Provide the [x, y] coordinate of the cell's center where the given text is located.  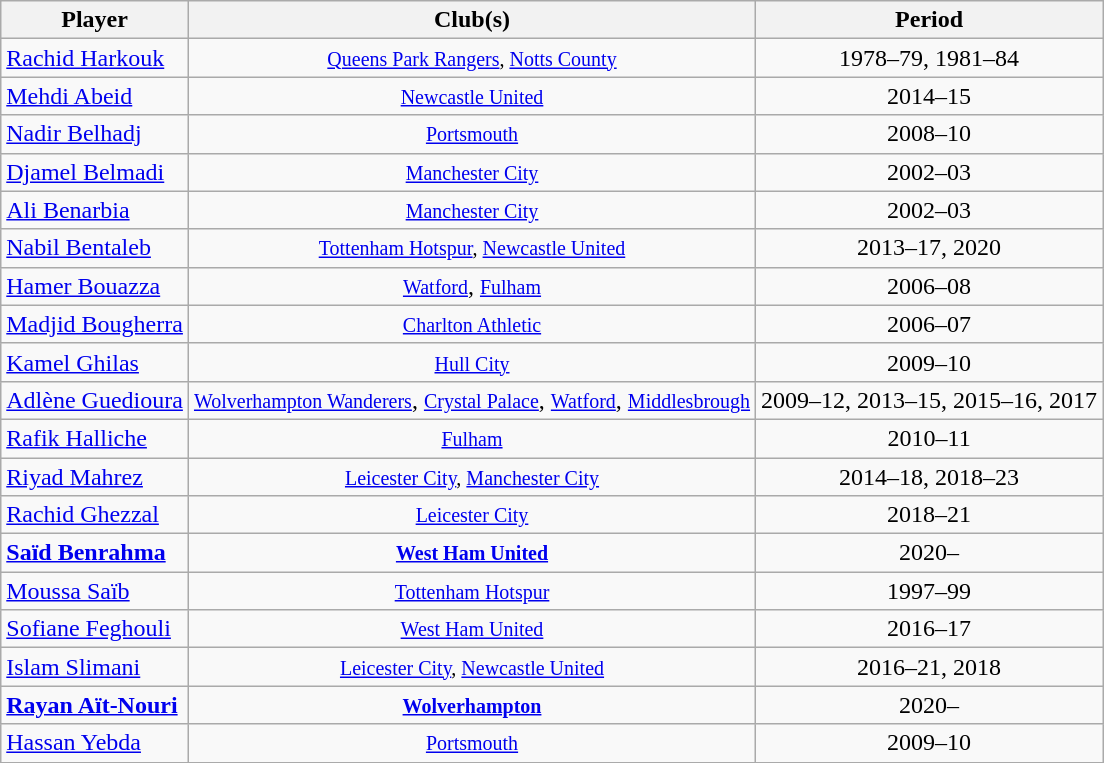
Leicester City [472, 515]
Ali Benarbia [95, 210]
2006–07 [930, 324]
Sofiane Feghouli [95, 629]
1978–79, 1981–84 [930, 58]
Madjid Bougherra [95, 324]
Hull City [472, 362]
Kamel Ghilas [95, 362]
Tottenham Hotspur [472, 591]
Fulham [472, 438]
Hassan Yebda [95, 743]
Player [95, 20]
Moussa Saïb [95, 591]
Club(s) [472, 20]
Saïd Benrahma [95, 553]
Newcastle United [472, 96]
Islam Slimani [95, 667]
Mehdi Abeid [95, 96]
Rachid Harkouk [95, 58]
Charlton Athletic [472, 324]
Watford, Fulham [472, 286]
Rayan Aït-Nouri [95, 705]
2006–08 [930, 286]
2018–21 [930, 515]
Hamer Bouazza [95, 286]
Riyad Mahrez [95, 477]
2016–17 [930, 629]
2016–21, 2018 [930, 667]
Period [930, 20]
2014–18, 2018–23 [930, 477]
Wolverhampton [472, 705]
2009–12, 2013–15, 2015–16, 2017 [930, 400]
Leicester City, Newcastle United [472, 667]
Queens Park Rangers, Notts County [472, 58]
2014–15 [930, 96]
Tottenham Hotspur, Newcastle United [472, 248]
Nadir Belhadj [95, 134]
2013–17, 2020 [930, 248]
2008–10 [930, 134]
1997–99 [930, 591]
Rachid Ghezzal [95, 515]
2010–11 [930, 438]
Djamel Belmadi [95, 172]
Leicester City, Manchester City [472, 477]
Adlène Guedioura [95, 400]
Rafik Halliche [95, 438]
Nabil Bentaleb [95, 248]
Wolverhampton Wanderers, Crystal Palace, Watford, Middlesbrough [472, 400]
